Identify which cell holds the provided text, then report its (X, Y) central coordinate. 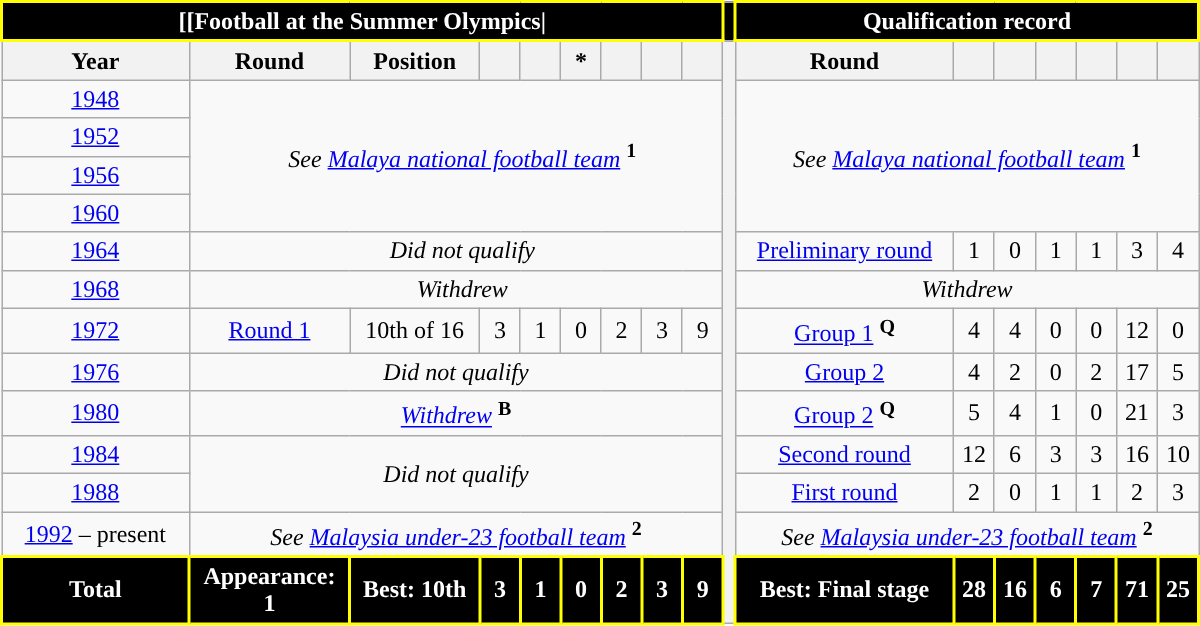
1992 – present (96, 534)
Round 1 (270, 330)
17 (1136, 372)
1956 (96, 175)
Best: Final stage (844, 590)
1972 (96, 330)
1948 (96, 99)
Appearance: 1 (270, 590)
Total (96, 590)
1960 (96, 213)
Group 2 (844, 372)
1952 (96, 137)
1976 (96, 372)
25 (1178, 590)
71 (1136, 590)
Position (415, 60)
Group 1 Q (844, 330)
* (582, 60)
Qualification record (966, 22)
Year (96, 60)
1964 (96, 251)
1980 (96, 414)
Group 2 Q (844, 414)
Best: 10th (415, 590)
1968 (96, 289)
21 (1136, 414)
10th of 16 (415, 330)
10 (1178, 454)
First round (844, 492)
[[Football at the Summer Olympics| (362, 22)
7 (1096, 590)
Withdrew B (456, 414)
28 (974, 590)
Preliminary round (844, 251)
1984 (96, 454)
Second round (844, 454)
1988 (96, 492)
